Locate the cell with the specified text and output its (X, Y) center coordinate. 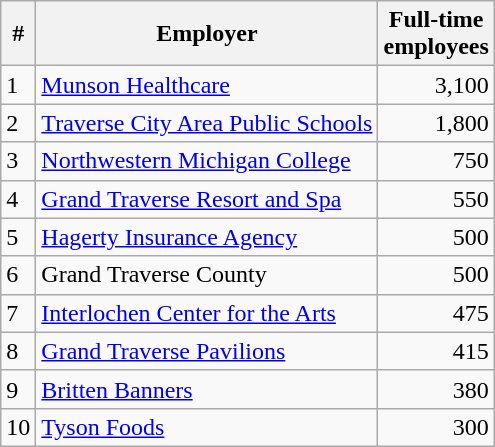
Britten Banners (207, 389)
# (18, 34)
415 (436, 351)
1 (18, 85)
7 (18, 313)
Full-time employees (436, 34)
9 (18, 389)
1,800 (436, 123)
8 (18, 351)
10 (18, 427)
Hagerty Insurance Agency (207, 237)
Tyson Foods (207, 427)
475 (436, 313)
Employer (207, 34)
Traverse City Area Public Schools (207, 123)
2 (18, 123)
550 (436, 199)
380 (436, 389)
3 (18, 161)
6 (18, 275)
4 (18, 199)
5 (18, 237)
Interlochen Center for the Arts (207, 313)
Grand Traverse Pavilions (207, 351)
Munson Healthcare (207, 85)
3,100 (436, 85)
300 (436, 427)
Grand Traverse Resort and Spa (207, 199)
Northwestern Michigan College (207, 161)
Grand Traverse County (207, 275)
750 (436, 161)
